Provide the [x, y] coordinate of the cell's center where the given text is located.  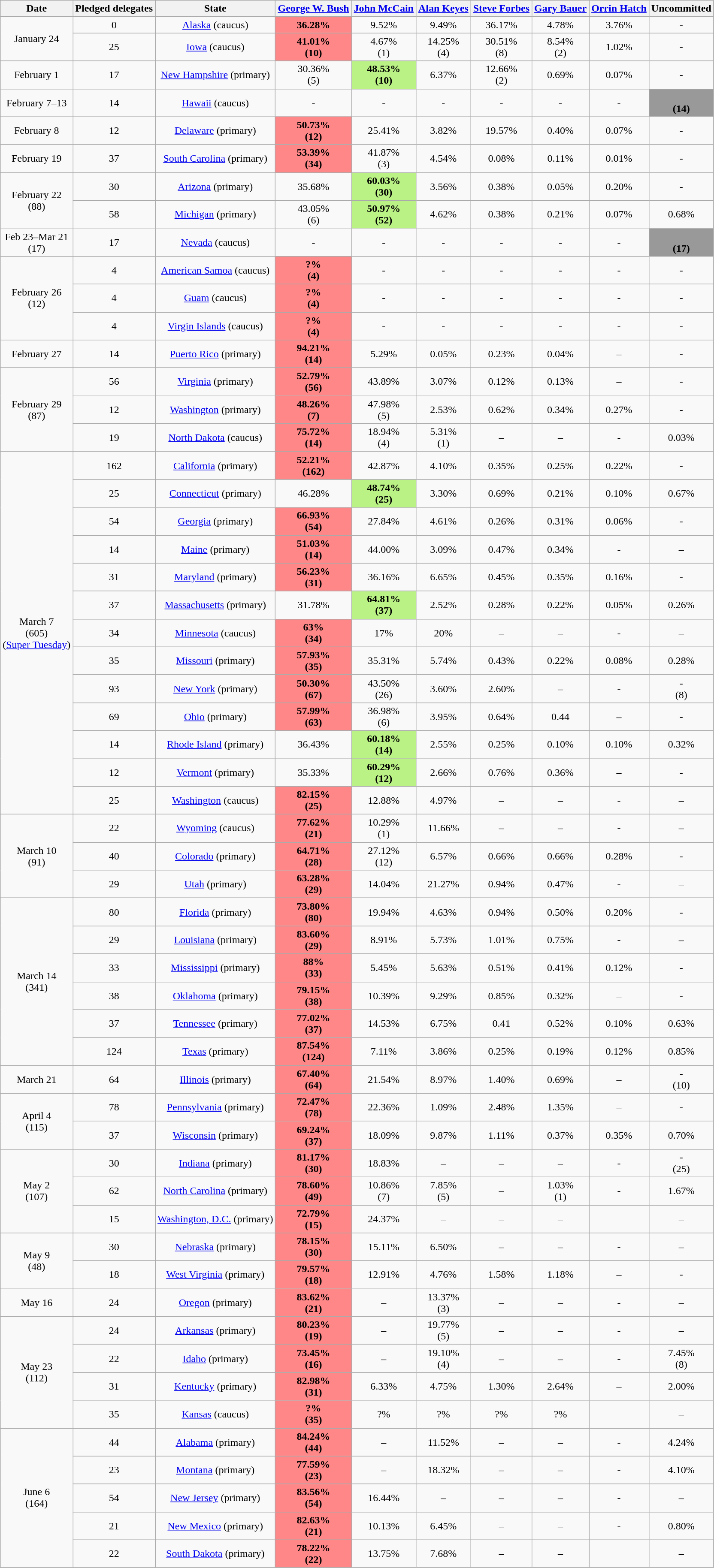
46.28% [313, 493]
1.18% [560, 1275]
February 27 [37, 354]
12.88% [384, 800]
2.00% [681, 1386]
May 16 [37, 1303]
Maryland (primary) [215, 577]
Orrin Hatch [619, 9]
February 7–13 [37, 103]
0.45% [501, 577]
Wyoming (caucus) [215, 829]
- (8) [681, 689]
4.54% [443, 159]
0.37% [560, 1135]
73.80%(80) [313, 912]
Indiana (primary) [215, 1163]
19.57% [501, 130]
6.57% [443, 856]
New Hampshire (primary) [215, 75]
77.02%(37) [313, 1023]
44 [114, 1442]
7.85%(5) [443, 1191]
18.94%(4) [384, 437]
60.18%(14) [384, 745]
Alan Keyes [443, 9]
80.23%(19) [313, 1330]
34 [114, 633]
3.76% [619, 25]
8.91% [384, 940]
79.15%(38) [313, 996]
19.94% [384, 912]
0.52% [560, 1023]
State [215, 9]
10.86%(7) [384, 1191]
5.63% [443, 968]
0.62% [501, 410]
5.31%(1) [443, 437]
West Virginia (primary) [215, 1275]
Idaho (primary) [215, 1359]
Alabama (primary) [215, 1442]
Washington, D.C. (primary) [215, 1219]
South Carolina (primary) [215, 159]
Steve Forbes [501, 9]
1.03%(1) [560, 1191]
47.98%(5) [384, 410]
48.53%(10) [384, 75]
0.63% [681, 1023]
6.45% [443, 1526]
7.45%(8) [681, 1359]
2.53% [443, 410]
78 [114, 1107]
Connecticut (primary) [215, 493]
41.01%(10) [313, 47]
62 [114, 1191]
82.63%(21) [313, 1526]
Louisiana (primary) [215, 940]
Tennessee (primary) [215, 1023]
10.13% [384, 1526]
(14) [681, 103]
2.60% [501, 689]
20% [443, 633]
38 [114, 996]
82.98%(31) [313, 1386]
58 [114, 214]
50.97%(52) [384, 214]
0.13% [560, 382]
Minnesota (caucus) [215, 633]
American Samoa (caucus) [215, 270]
1.02% [619, 47]
0.11% [560, 159]
66.93%(54) [313, 522]
83.56%(54) [313, 1498]
North Carolina (primary) [215, 1191]
0.31% [560, 522]
Virginia (primary) [215, 382]
40 [114, 856]
1.67% [681, 1191]
Nevada (caucus) [215, 242]
35.31% [384, 660]
41.87%(3) [384, 159]
1.35% [560, 1107]
24.37% [384, 1219]
Illinois (primary) [215, 1079]
Rhode Island (primary) [215, 745]
6.33% [384, 1386]
May 2(107) [37, 1191]
56 [114, 382]
Montana (primary) [215, 1470]
1.30% [501, 1386]
0.03% [681, 437]
23 [114, 1470]
February 29(87) [37, 410]
35.68% [313, 186]
2.52% [443, 605]
12.66%(2) [501, 75]
3.30% [443, 493]
Ohio (primary) [215, 716]
69.24%(37) [313, 1135]
162 [114, 466]
4.75% [443, 1386]
83.60%(29) [313, 940]
57.93%(35) [313, 660]
42.87% [384, 466]
February 22(88) [37, 200]
New York (primary) [215, 689]
0.44 [560, 716]
25.41% [384, 130]
Uncommitted [681, 9]
0.41 [501, 1023]
0.76% [501, 772]
Georgia (primary) [215, 522]
Florida (primary) [215, 912]
21.27% [443, 884]
0.36% [560, 772]
72.47%(78) [313, 1107]
-(10) [681, 1079]
Virgin Islands (caucus) [215, 326]
0.16% [619, 577]
14.53% [384, 1023]
87.54%(124) [313, 1052]
10.29%(1) [384, 829]
12.91% [384, 1275]
9.52% [384, 25]
January 24 [37, 39]
February 19 [37, 159]
84.24%(44) [313, 1442]
Kentucky (primary) [215, 1386]
6.50% [443, 1247]
6.65% [443, 577]
1.01% [501, 940]
27.84% [384, 522]
63.28%(29) [313, 884]
Wisconsin (primary) [215, 1135]
56.23%(31) [313, 577]
79.57%(18) [313, 1275]
36.43% [313, 745]
Pennsylvania (primary) [215, 1107]
3.09% [443, 549]
11.52% [443, 1442]
78.60%(49) [313, 1191]
57.99%(63) [313, 716]
February 8 [37, 130]
2.66% [443, 772]
17% [384, 633]
75.72%(14) [313, 437]
2.64% [560, 1386]
21.54% [384, 1079]
Colorado (primary) [215, 856]
30.51%(8) [501, 47]
0.40% [560, 130]
Hawaii (caucus) [215, 103]
Vermont (primary) [215, 772]
44.00% [384, 549]
8.97% [443, 1079]
California (primary) [215, 466]
Puerto Rico (primary) [215, 354]
0.67% [681, 493]
10.39% [384, 996]
15.11% [384, 1247]
53.39%(34) [313, 159]
77.62%(21) [313, 829]
4.62% [443, 214]
9.29% [443, 996]
31.78% [313, 605]
0.51% [501, 968]
9.87% [443, 1135]
Arizona (primary) [215, 186]
3.56% [443, 186]
33 [114, 968]
May 23(112) [37, 1372]
8.54%(2) [560, 47]
0.50% [560, 912]
78.15%(30) [313, 1247]
50.30%(67) [313, 689]
13.37%(3) [443, 1303]
1.11% [501, 1135]
43.05%(6) [313, 214]
June 6(164) [37, 1498]
4.24% [681, 1442]
6.75% [443, 1023]
36.28% [313, 25]
4.78% [560, 25]
5.74% [443, 660]
March 14(341) [37, 982]
0.68% [681, 214]
35.33% [313, 772]
93 [114, 689]
Washington (caucus) [215, 800]
88%(33) [313, 968]
May 9(48) [37, 1261]
50.73%(12) [313, 130]
48.26%(7) [313, 410]
11.66% [443, 829]
Gary Bauer [560, 9]
4.97% [443, 800]
60.29%(12) [384, 772]
4.63% [443, 912]
Oklahoma (primary) [215, 996]
Feb 23–Mar 21(17) [37, 242]
77.59%(23) [313, 1470]
73.45%(16) [313, 1359]
February 1 [37, 75]
3.82% [443, 130]
27.12%(12) [384, 856]
19 [114, 437]
George W. Bush [313, 9]
83.62%(21) [313, 1303]
0.43% [501, 660]
March 21 [37, 1079]
?%(35) [313, 1414]
0.27% [619, 410]
13.75% [384, 1553]
0.64% [501, 716]
3.07% [443, 382]
14.04% [384, 884]
Date [37, 9]
2.48% [501, 1107]
6.37% [443, 75]
Utah (primary) [215, 884]
14.25%(4) [443, 47]
February 26(12) [37, 298]
64.71%(28) [313, 856]
18.09% [384, 1135]
(17) [681, 242]
Michigan (primary) [215, 214]
April 4(115) [37, 1121]
March 7(605)(Super Tuesday) [37, 633]
43.89% [384, 382]
New Jersey (primary) [215, 1498]
Nebraska (primary) [215, 1247]
21 [114, 1526]
48.74%(25) [384, 493]
1.09% [443, 1107]
22.36% [384, 1107]
2.55% [443, 745]
Pledged delegates [114, 9]
3.95% [443, 716]
0 [114, 25]
18.83% [384, 1163]
3.60% [443, 689]
Delaware (primary) [215, 130]
124 [114, 1052]
64.81%(37) [384, 605]
1.40% [501, 1079]
0.01% [619, 159]
7.68% [443, 1553]
94.21%(14) [313, 354]
82.15%(25) [313, 800]
-(25) [681, 1163]
80 [114, 912]
0.70% [681, 1135]
72.79%(15) [313, 1219]
Iowa (caucus) [215, 47]
60.03%(30) [384, 186]
4.61% [443, 522]
Mississippi (primary) [215, 968]
John McCain [384, 9]
March 10(91) [37, 856]
Kansas (caucus) [215, 1414]
5.45% [384, 968]
78.22%(22) [313, 1553]
Massachusetts (primary) [215, 605]
Texas (primary) [215, 1052]
0.06% [619, 522]
64 [114, 1079]
52.79%(56) [313, 382]
0.19% [560, 1052]
19.10%(4) [443, 1359]
18.32% [443, 1470]
5.73% [443, 940]
9.49% [443, 25]
4.67%(1) [384, 47]
0.23% [501, 354]
36.17% [501, 25]
Oregon (primary) [215, 1303]
Maine (primary) [215, 549]
15 [114, 1219]
New Mexico (primary) [215, 1526]
0.41% [560, 968]
43.50%(26) [384, 689]
0.75% [560, 940]
3.86% [443, 1052]
81.17%(30) [313, 1163]
Washington (primary) [215, 410]
19.77%(5) [443, 1330]
18 [114, 1275]
30.36%(5) [313, 75]
4.76% [443, 1275]
South Dakota (primary) [215, 1553]
0.04% [560, 354]
16.44% [384, 1498]
1.58% [501, 1275]
36.98%(6) [384, 716]
63%(34) [313, 633]
0.80% [681, 1526]
Guam (caucus) [215, 298]
52.21%(162) [313, 466]
5.29% [384, 354]
36.16% [384, 577]
67.40%(64) [313, 1079]
51.03%(14) [313, 549]
69 [114, 716]
7.11% [384, 1052]
North Dakota (caucus) [215, 437]
Alaska (caucus) [215, 25]
Arkansas (primary) [215, 1330]
Missouri (primary) [215, 660]
